Scan for the cell matching the given text and deliver its [x, y] coordinate at center. 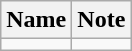
Note [102, 20]
Name [36, 20]
